For the text-containing cell, return its midpoint in (X, Y) coordinate format. 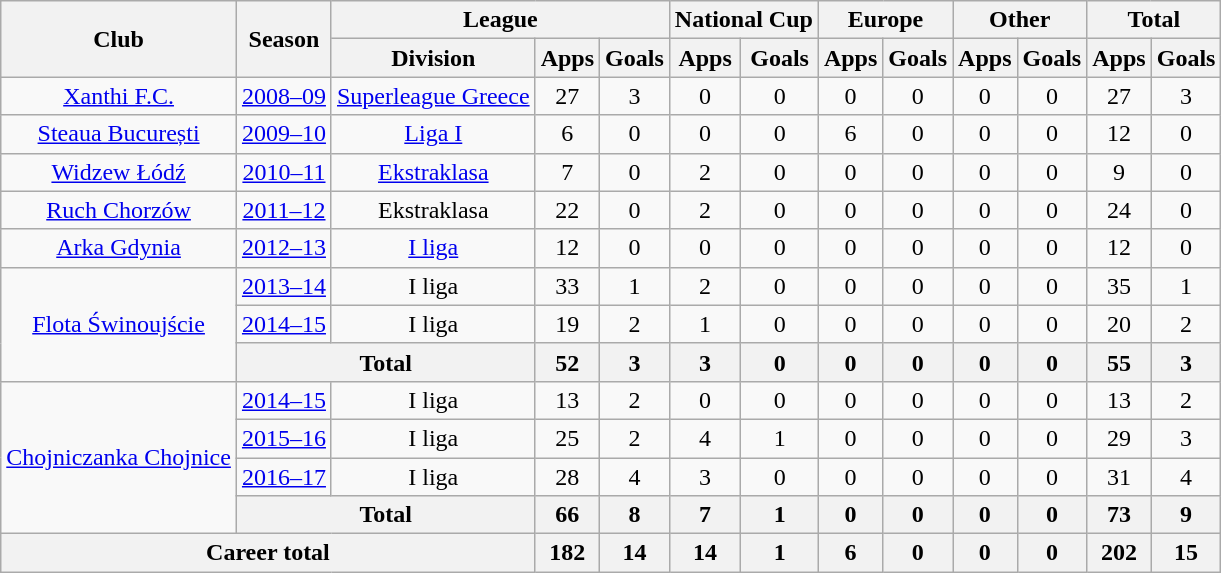
Widzew Łódź (119, 172)
33 (567, 286)
Other (1020, 20)
2012–13 (284, 248)
35 (1119, 286)
66 (567, 515)
Superleague Greece (433, 96)
31 (1119, 477)
22 (567, 210)
202 (1119, 553)
2015–16 (284, 438)
Xanthi F.C. (119, 96)
28 (567, 477)
2009–10 (284, 134)
2010–11 (284, 172)
55 (1119, 362)
National Cup (744, 20)
19 (567, 324)
8 (635, 515)
2011–12 (284, 210)
15 (1186, 553)
29 (1119, 438)
182 (567, 553)
73 (1119, 515)
Division (433, 58)
52 (567, 362)
24 (1119, 210)
Club (119, 39)
2013–14 (284, 286)
Flota Świnoujście (119, 324)
Steaua București (119, 134)
Career total (268, 553)
Liga I (433, 134)
25 (567, 438)
20 (1119, 324)
Chojniczanka Chojnice (119, 457)
2008–09 (284, 96)
Season (284, 39)
League (500, 20)
Europe (885, 20)
2016–17 (284, 477)
Arka Gdynia (119, 248)
Ruch Chorzów (119, 210)
